Provide the [x, y] coordinate of the cell's center where the given text is located.  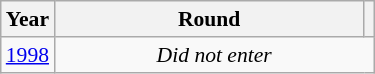
Round [209, 19]
Year [28, 19]
Did not enter [214, 55]
1998 [28, 55]
